From the cell containing the given text, extract its center point as (x, y) coordinate. 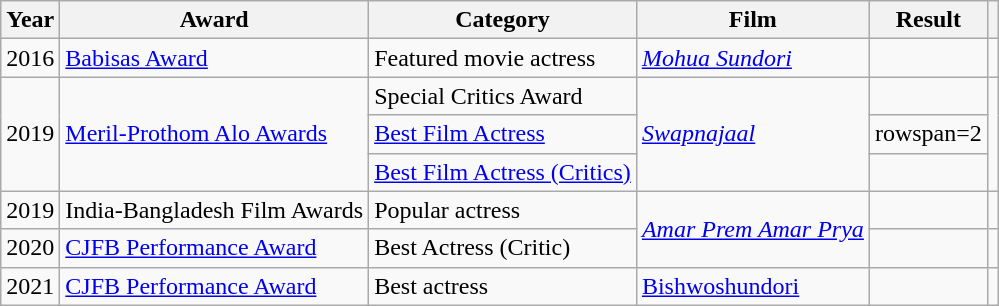
Award (214, 20)
Film (752, 20)
Meril-Prothom Alo Awards (214, 134)
2016 (30, 58)
Result (928, 20)
Featured movie actress (503, 58)
Year (30, 20)
Best Film Actress (503, 134)
Special Critics Award (503, 96)
2021 (30, 286)
Category (503, 20)
Bishwoshundori (752, 286)
Best actress (503, 286)
Amar Prem Amar Prya (752, 229)
2020 (30, 248)
rowspan=2 (928, 134)
Best Film Actress (Critics) (503, 172)
Babisas Award (214, 58)
Best Actress (Critic) (503, 248)
India-Bangladesh Film Awards (214, 210)
Mohua Sundori (752, 58)
Swapnajaal (752, 134)
Popular actress (503, 210)
